Detect which cell encompasses the target text, then output its (x, y) center coordinate. 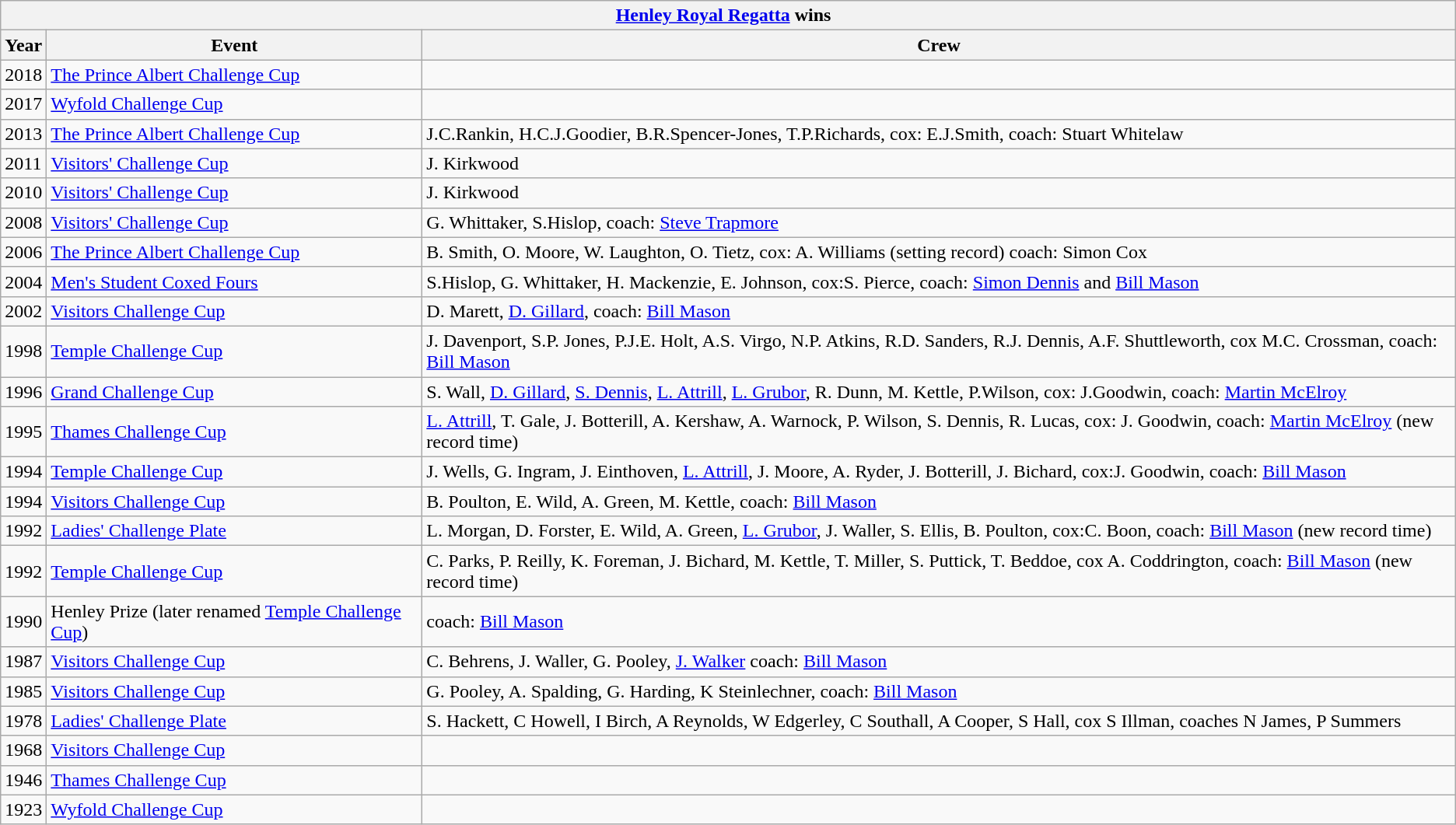
L. Attrill, T. Gale, J. Botterill, A. Kershaw, A. Warnock, P. Wilson, S. Dennis, R. Lucas, cox: J. Goodwin, coach: Martin McElroy (new record time) (939, 432)
B. Smith, O. Moore, W. Laughton, O. Tietz, cox: A. Williams (setting record) coach: Simon Cox (939, 252)
2011 (23, 163)
S.Hislop, G. Whittaker, H. Mackenzie, E. Johnson, cox:S. Pierce, coach: Simon Dennis and Bill Mason (939, 281)
2002 (23, 311)
coach: Bill Mason (939, 622)
2013 (23, 134)
2010 (23, 193)
1985 (23, 691)
Crew (939, 45)
1996 (23, 391)
2004 (23, 281)
Grand Challenge Cup (235, 391)
G. Pooley, A. Spalding, G. Harding, K Steinlechner, coach: Bill Mason (939, 691)
G. Whittaker, S.Hislop, coach: Steve Trapmore (939, 222)
Henley Royal Regatta wins (728, 16)
Year (23, 45)
2008 (23, 222)
1923 (23, 809)
1978 (23, 721)
1946 (23, 780)
J. Davenport, S.P. Jones, P.J.E. Holt, A.S. Virgo, N.P. Atkins, R.D. Sanders, R.J. Dennis, A.F. Shuttleworth, cox M.C. Crossman, coach: Bill Mason (939, 351)
1995 (23, 432)
S. Wall, D. Gillard, S. Dennis, L. Attrill, L. Grubor, R. Dunn, M. Kettle, P.Wilson, cox: J.Goodwin, coach: Martin McElroy (939, 391)
1990 (23, 622)
D. Marett, D. Gillard, coach: Bill Mason (939, 311)
2006 (23, 252)
S. Hackett, C Howell, I Birch, A Reynolds, W Edgerley, C Southall, A Cooper, S Hall, cox S Illman, coaches N James, P Summers (939, 721)
B. Poulton, E. Wild, A. Green, M. Kettle, coach: Bill Mason (939, 502)
Henley Prize (later renamed Temple Challenge Cup) (235, 622)
1968 (23, 750)
J. Wells, G. Ingram, J. Einthoven, L. Attrill, J. Moore, A. Ryder, J. Botterill, J. Bichard, cox:J. Goodwin, coach: Bill Mason (939, 472)
2018 (23, 75)
2017 (23, 104)
C. Parks, P. Reilly, K. Foreman, J. Bichard, M. Kettle, T. Miller, S. Puttick, T. Beddoe, cox A. Coddrington, coach: Bill Mason (new record time) (939, 571)
L. Morgan, D. Forster, E. Wild, A. Green, L. Grubor, J. Waller, S. Ellis, B. Poulton, cox:C. Boon, coach: Bill Mason (new record time) (939, 531)
J.C.Rankin, H.C.J.Goodier, B.R.Spencer-Jones, T.P.Richards, cox: E.J.Smith, coach: Stuart Whitelaw (939, 134)
Men's Student Coxed Fours (235, 281)
C. Behrens, J. Waller, G. Pooley, J. Walker coach: Bill Mason (939, 662)
1987 (23, 662)
1998 (23, 351)
Event (235, 45)
